Output the [X, Y] coordinate of the center of the cell containing the given text.  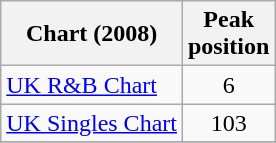
Chart (2008) [92, 34]
6 [228, 85]
UK R&B Chart [92, 85]
103 [228, 123]
Peakposition [228, 34]
UK Singles Chart [92, 123]
